Determine the [x, y] coordinate at the center of the cell enclosing the given text.  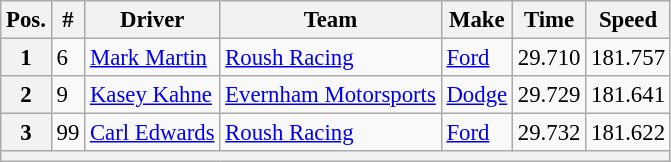
Make [476, 20]
Mark Martin [152, 58]
29.732 [548, 133]
Team [330, 20]
29.729 [548, 95]
99 [68, 133]
181.622 [628, 133]
Driver [152, 20]
29.710 [548, 58]
Evernham Motorsports [330, 95]
Speed [628, 20]
# [68, 20]
Time [548, 20]
2 [26, 95]
6 [68, 58]
1 [26, 58]
3 [26, 133]
9 [68, 95]
Pos. [26, 20]
Kasey Kahne [152, 95]
181.757 [628, 58]
Dodge [476, 95]
Carl Edwards [152, 133]
181.641 [628, 95]
